Search for the cell housing the specified text and yield its (x, y) center coordinate. 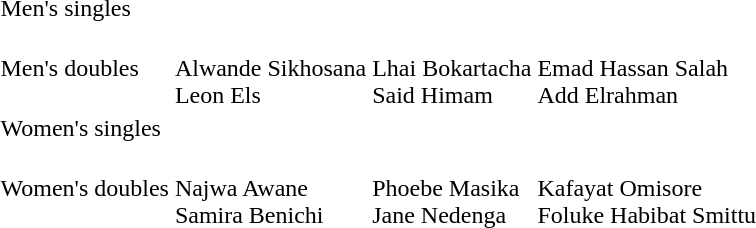
Lhai BokartachaSaid Himam (452, 68)
Alwande SikhosanaLeon Els (270, 68)
